Locate the cell with the specified text and output its (X, Y) center coordinate. 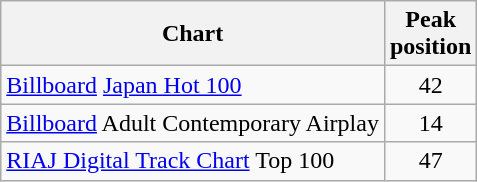
42 (430, 85)
Chart (193, 34)
47 (430, 161)
RIAJ Digital Track Chart Top 100 (193, 161)
Peakposition (430, 34)
14 (430, 123)
Billboard Japan Hot 100 (193, 85)
Billboard Adult Contemporary Airplay (193, 123)
